Output the (x, y) coordinate of the center of the cell containing the given text.  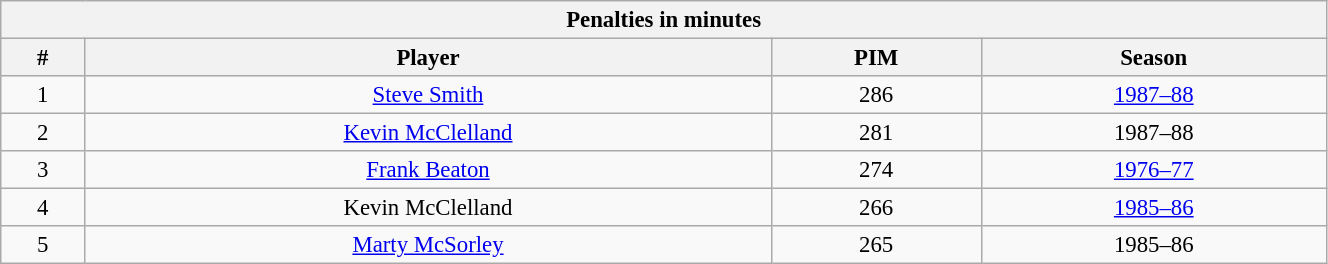
# (43, 58)
286 (876, 95)
265 (876, 245)
3 (43, 170)
PIM (876, 58)
Marty McSorley (428, 245)
1 (43, 95)
281 (876, 133)
1976–77 (1154, 170)
Player (428, 58)
Frank Beaton (428, 170)
Season (1154, 58)
2 (43, 133)
Steve Smith (428, 95)
4 (43, 208)
5 (43, 245)
266 (876, 208)
Penalties in minutes (664, 20)
274 (876, 170)
